Output the [X, Y] coordinate of the center of the cell containing the given text.  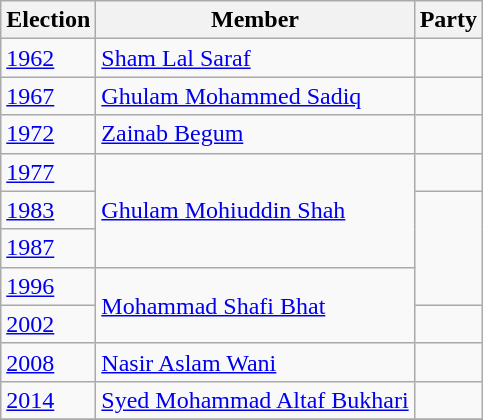
1996 [48, 286]
Syed Mohammad Altaf Bukhari [255, 400]
Sham Lal Saraf [255, 58]
1983 [48, 210]
1987 [48, 248]
2014 [48, 400]
2002 [48, 324]
Mohammad Shafi Bhat [255, 305]
Ghulam Mohammed Sadiq [255, 96]
Ghulam Mohiuddin Shah [255, 210]
1967 [48, 96]
1972 [48, 134]
Member [255, 20]
Party [448, 20]
1977 [48, 172]
Zainab Begum [255, 134]
Nasir Aslam Wani [255, 362]
2008 [48, 362]
Election [48, 20]
1962 [48, 58]
